Determine the (x, y) coordinate at the center of the cell enclosing the given text.  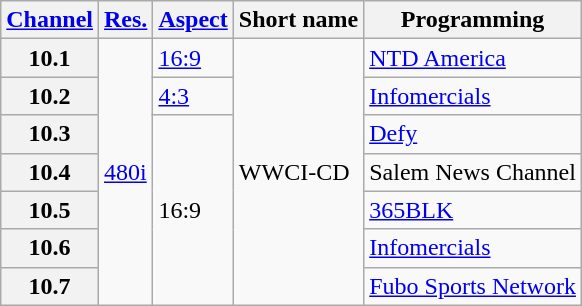
Res. (126, 20)
10.3 (50, 134)
10.1 (50, 58)
NTD America (473, 58)
Aspect (193, 20)
10.6 (50, 248)
Defy (473, 134)
10.7 (50, 286)
Short name (298, 20)
WWCI-CD (298, 172)
4:3 (193, 96)
480i (126, 172)
Channel (50, 20)
10.5 (50, 210)
Fubo Sports Network (473, 286)
10.2 (50, 96)
365BLK (473, 210)
Programming (473, 20)
Salem News Channel (473, 172)
10.4 (50, 172)
